Detect which cell encompasses the target text, then output its (X, Y) center coordinate. 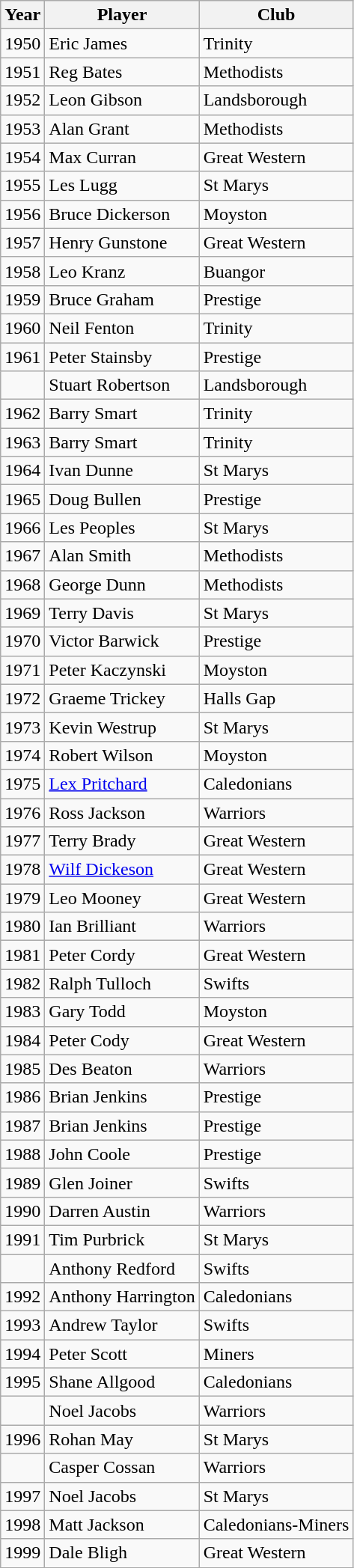
Lex Pritchard (122, 784)
Peter Stainsby (122, 357)
Alan Grant (122, 129)
1964 (22, 471)
Des Beaton (122, 1069)
1985 (22, 1069)
1990 (22, 1211)
Matt Jackson (122, 1525)
Leo Mooney (122, 898)
1960 (22, 328)
Bruce Graham (122, 299)
Peter Scott (122, 1354)
Club (276, 15)
Tim Purbrick (122, 1239)
Year (22, 15)
1969 (22, 613)
Kevin Westrup (122, 727)
1979 (22, 898)
1976 (22, 812)
1974 (22, 755)
1987 (22, 1126)
1996 (22, 1439)
1967 (22, 556)
Darren Austin (122, 1211)
1977 (22, 841)
Caledonians-Miners (276, 1525)
1951 (22, 72)
Stuart Robertson (122, 385)
1984 (22, 1040)
1988 (22, 1154)
1957 (22, 242)
1971 (22, 670)
Robert Wilson (122, 755)
1966 (22, 528)
1961 (22, 357)
Leo Kranz (122, 271)
Reg Bates (122, 72)
1992 (22, 1297)
1999 (22, 1553)
1981 (22, 955)
Henry Gunstone (122, 242)
Dale Bligh (122, 1553)
Anthony Redford (122, 1269)
Alan Smith (122, 556)
Ralph Tulloch (122, 983)
Miners (276, 1354)
1975 (22, 784)
Shane Allgood (122, 1382)
Victor Barwick (122, 641)
1989 (22, 1183)
Casper Cossan (122, 1468)
Les Lugg (122, 186)
1973 (22, 727)
1958 (22, 271)
Halls Gap (276, 698)
John Coole (122, 1154)
Leon Gibson (122, 100)
Buangor (276, 271)
1956 (22, 214)
Ian Brilliant (122, 927)
1953 (22, 129)
1954 (22, 157)
Neil Fenton (122, 328)
Gary Todd (122, 1012)
1980 (22, 927)
1998 (22, 1525)
Terry Davis (122, 613)
1950 (22, 43)
Ivan Dunne (122, 471)
1993 (22, 1326)
Peter Cordy (122, 955)
Player (122, 15)
Terry Brady (122, 841)
Max Curran (122, 157)
Bruce Dickerson (122, 214)
1978 (22, 870)
Eric James (122, 43)
Peter Kaczynski (122, 670)
Wilf Dickeson (122, 870)
Graeme Trickey (122, 698)
1968 (22, 585)
Glen Joiner (122, 1183)
1962 (22, 414)
Peter Cody (122, 1040)
1970 (22, 641)
1986 (22, 1097)
1991 (22, 1239)
1972 (22, 698)
1952 (22, 100)
1959 (22, 299)
1965 (22, 499)
Andrew Taylor (122, 1326)
1994 (22, 1354)
Ross Jackson (122, 812)
1997 (22, 1496)
1983 (22, 1012)
1955 (22, 186)
Anthony Harrington (122, 1297)
Les Peoples (122, 528)
Doug Bullen (122, 499)
George Dunn (122, 585)
1963 (22, 442)
Rohan May (122, 1439)
1995 (22, 1382)
1982 (22, 983)
